Locate the cell with the specified text and output its [X, Y] center coordinate. 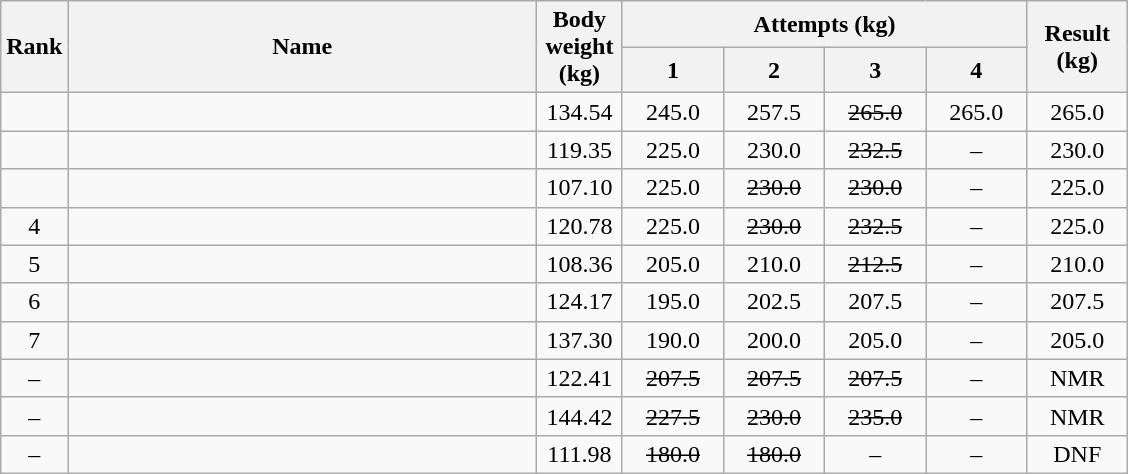
202.5 [774, 302]
Name [302, 47]
119.35 [579, 150]
DNF [1078, 454]
134.54 [579, 112]
111.98 [579, 454]
Attempts (kg) [824, 24]
235.0 [876, 416]
6 [34, 302]
3 [876, 70]
200.0 [774, 340]
107.10 [579, 188]
108.36 [579, 264]
Result (kg) [1078, 47]
144.42 [579, 416]
2 [774, 70]
245.0 [672, 112]
5 [34, 264]
190.0 [672, 340]
1 [672, 70]
124.17 [579, 302]
212.5 [876, 264]
Rank [34, 47]
120.78 [579, 226]
257.5 [774, 112]
137.30 [579, 340]
7 [34, 340]
122.41 [579, 378]
Body weight (kg) [579, 47]
227.5 [672, 416]
195.0 [672, 302]
